Find where the given text appears and provide that cell's center as [x, y] coordinate. 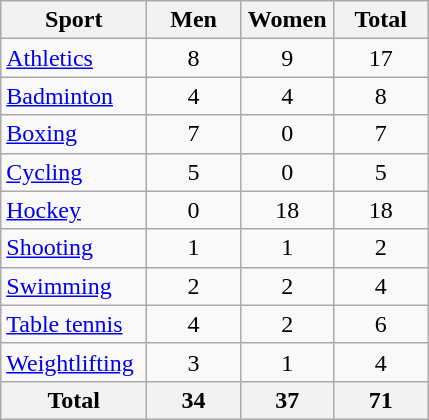
17 [381, 58]
34 [194, 400]
3 [194, 362]
Shooting [74, 248]
Weightlifting [74, 362]
6 [381, 324]
Hockey [74, 210]
Boxing [74, 134]
Cycling [74, 172]
Women [287, 20]
Swimming [74, 286]
Men [194, 20]
Athletics [74, 58]
37 [287, 400]
71 [381, 400]
Sport [74, 20]
9 [287, 58]
Table tennis [74, 324]
Badminton [74, 96]
